Find where the given text appears and provide that cell's center as (X, Y) coordinate. 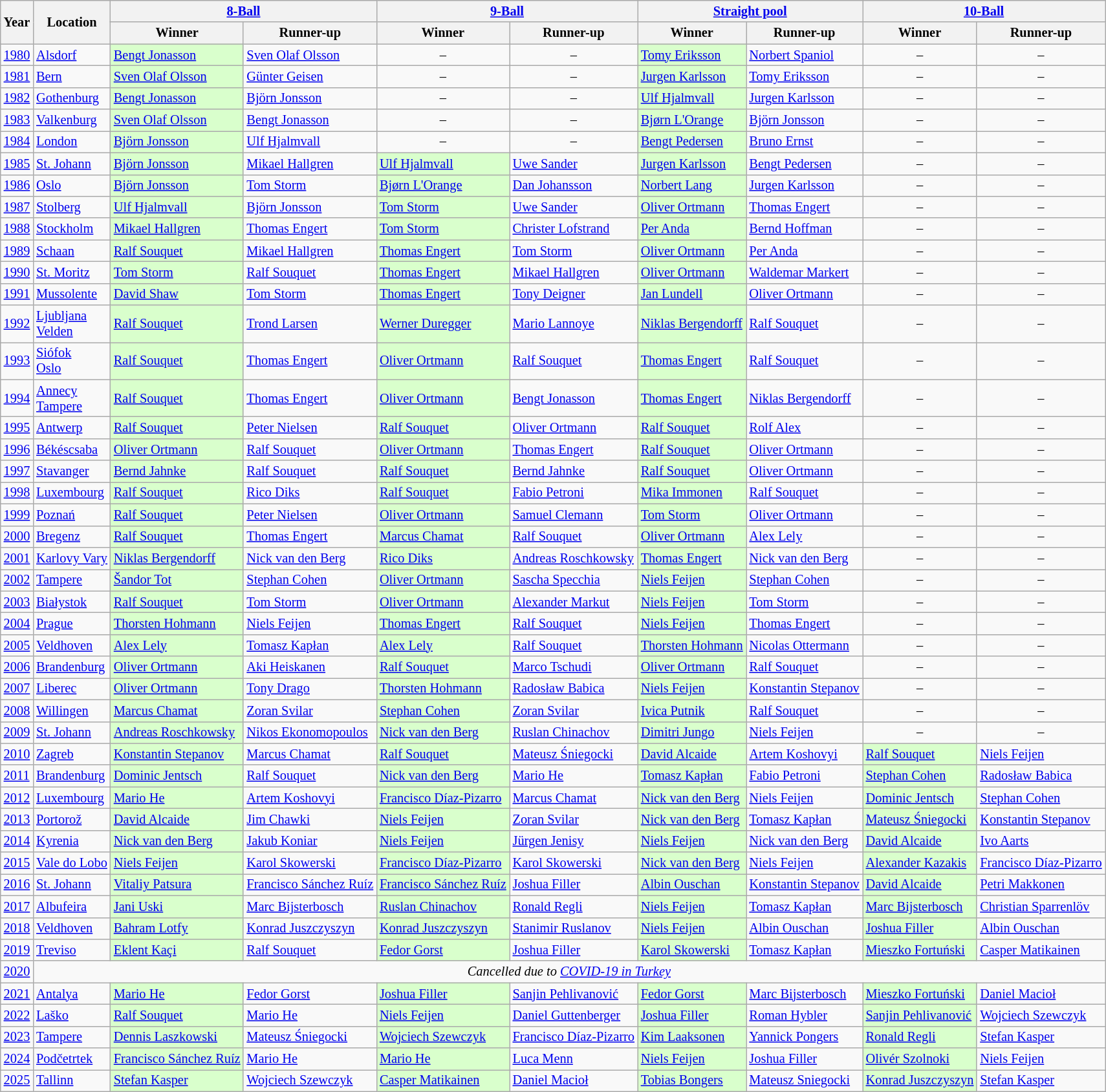
2019 (17, 950)
1993 (17, 361)
2002 (17, 580)
Mussolente (72, 294)
Kyrenia (72, 841)
Year (17, 22)
2007 (17, 689)
Roman Hybler (805, 1015)
Zagreb (72, 754)
Bernd Hoffman (805, 229)
2025 (17, 1080)
Jürgen Jenisy (574, 841)
1990 (17, 272)
1987 (17, 207)
1996 (17, 449)
1994 (17, 398)
2006 (17, 667)
1986 (17, 186)
2014 (17, 841)
Valkenburg (72, 120)
Trond Larsen (310, 324)
Luca Menn (574, 1059)
Karlovy Vary (72, 558)
Podčetrtek (72, 1059)
Christian Sparrenlöv (1041, 906)
Straight pool (750, 11)
2012 (17, 798)
Ivo Aarts (1041, 841)
Norbert Spaniol (805, 55)
Jakub Koniar (310, 841)
2021 (17, 994)
2015 (17, 863)
Tony Deigner (574, 294)
2011 (17, 776)
Liberec (72, 689)
Békéscsaba (72, 449)
9-Ball (507, 11)
London (72, 142)
2024 (17, 1059)
Petri Makkonen (1041, 884)
Olivér Szolnoki (920, 1059)
2018 (17, 928)
Ljubljana Velden (72, 324)
2022 (17, 1015)
1992 (17, 324)
Siófok Oslo (72, 361)
2009 (17, 733)
Alexander Kazakis (920, 863)
2016 (17, 884)
Nicolas Ottermann (805, 645)
2004 (17, 623)
Albufeira (72, 906)
Aki Heiskanen (310, 667)
Waldemar Markert (805, 272)
2017 (17, 906)
Stanimir Ruslanov (574, 928)
Treviso (72, 950)
Norbert Lang (692, 186)
Jani Uski (177, 906)
Prague (72, 623)
Willingen (72, 711)
2000 (17, 537)
Portorož (72, 819)
Poznań (72, 515)
Gothenburg (72, 98)
Mateusz Sniegocki (805, 1080)
Jan Lundell (692, 294)
Antwerp (72, 427)
Stolberg (72, 207)
Dan Johansson (574, 186)
Tallinn (72, 1080)
Annecy Tampere (72, 398)
Alexander Markut (574, 602)
1981 (17, 76)
Tony Drago (310, 689)
Samuel Clemann (574, 515)
Sascha Specchia (574, 580)
10-Ball (984, 11)
Bern (72, 76)
Vitaliy Patsura (177, 884)
Bruno Ernst (805, 142)
Tobias Bongers (692, 1080)
Günter Geisen (310, 76)
1983 (17, 120)
Dennis Laszkowski (177, 1037)
Rolf Alex (805, 427)
Location (72, 22)
Alsdorf (72, 55)
Cancelled due to COVID-19 in Turkey (569, 972)
David Shaw (177, 294)
Antalya (72, 994)
1985 (17, 164)
Oslo (72, 186)
2001 (17, 558)
1984 (17, 142)
Białystok (72, 602)
1991 (17, 294)
Werner Duregger (443, 324)
Mika Immonen (692, 493)
1995 (17, 427)
Christer Lofstrand (574, 229)
1989 (17, 251)
Vale do Lobo (72, 863)
Ivica Putnik (692, 711)
Schaan (72, 251)
St. Moritz (72, 272)
Šandor Tot (177, 580)
2013 (17, 819)
Laško (72, 1015)
Dimitri Jungo (692, 733)
Jim Chawki (310, 819)
Marco Tschudi (574, 667)
2010 (17, 754)
Bahram Lotfy (177, 928)
Yannick Pongers (805, 1037)
Kim Laaksonen (692, 1037)
2003 (17, 602)
Nikos Ekonomopoulos (310, 733)
1999 (17, 515)
1982 (17, 98)
2005 (17, 645)
1988 (17, 229)
Daniel Guttenberger (574, 1015)
Eklent Kaçi (177, 950)
Mario Lannoye (574, 324)
2023 (17, 1037)
Bregenz (72, 537)
1980 (17, 55)
2020 (17, 972)
Stockholm (72, 229)
8-Ball (243, 11)
Stavanger (72, 471)
1997 (17, 471)
2008 (17, 711)
1998 (17, 493)
